Return (X, Y) of the center of cell containing provided text 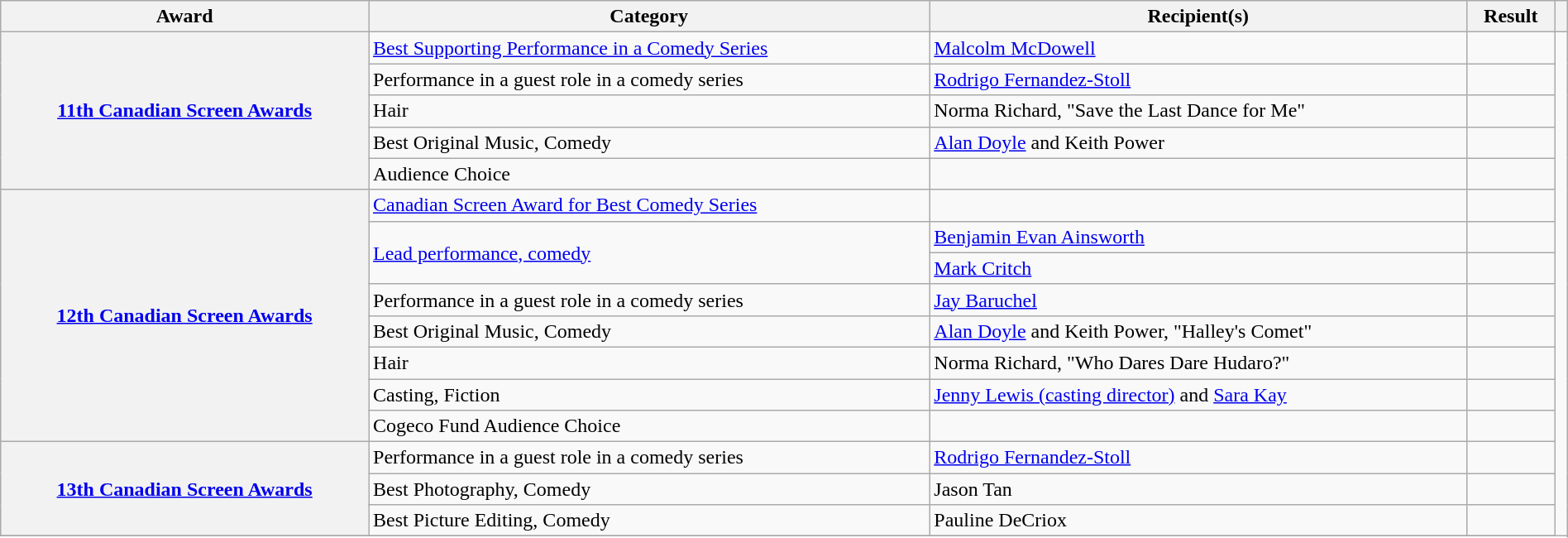
12th Canadian Screen Awards (185, 315)
Cogeco Fund Audience Choice (649, 426)
Best Supporting Performance in a Comedy Series (649, 48)
Malcolm McDowell (1198, 48)
Norma Richard, "Who Dares Dare Hudaro?" (1198, 363)
Award (185, 17)
Casting, Fiction (649, 395)
13th Canadian Screen Awards (185, 489)
Jason Tan (1198, 489)
Pauline DeCriox (1198, 521)
Audience Choice (649, 174)
Alan Doyle and Keith Power, "Halley's Comet" (1198, 331)
Jay Baruchel (1198, 300)
Category (649, 17)
Jenny Lewis (casting director) and Sara Kay (1198, 395)
Best Photography, Comedy (649, 489)
Lead performance, comedy (649, 252)
Recipient(s) (1198, 17)
Canadian Screen Award for Best Comedy Series (649, 205)
Benjamin Evan Ainsworth (1198, 237)
Alan Doyle and Keith Power (1198, 142)
Mark Critch (1198, 268)
Result (1511, 17)
Best Picture Editing, Comedy (649, 521)
11th Canadian Screen Awards (185, 111)
Norma Richard, "Save the Last Dance for Me" (1198, 111)
